Extract the [X, Y] coordinate from the center of the cell holding the provided text.  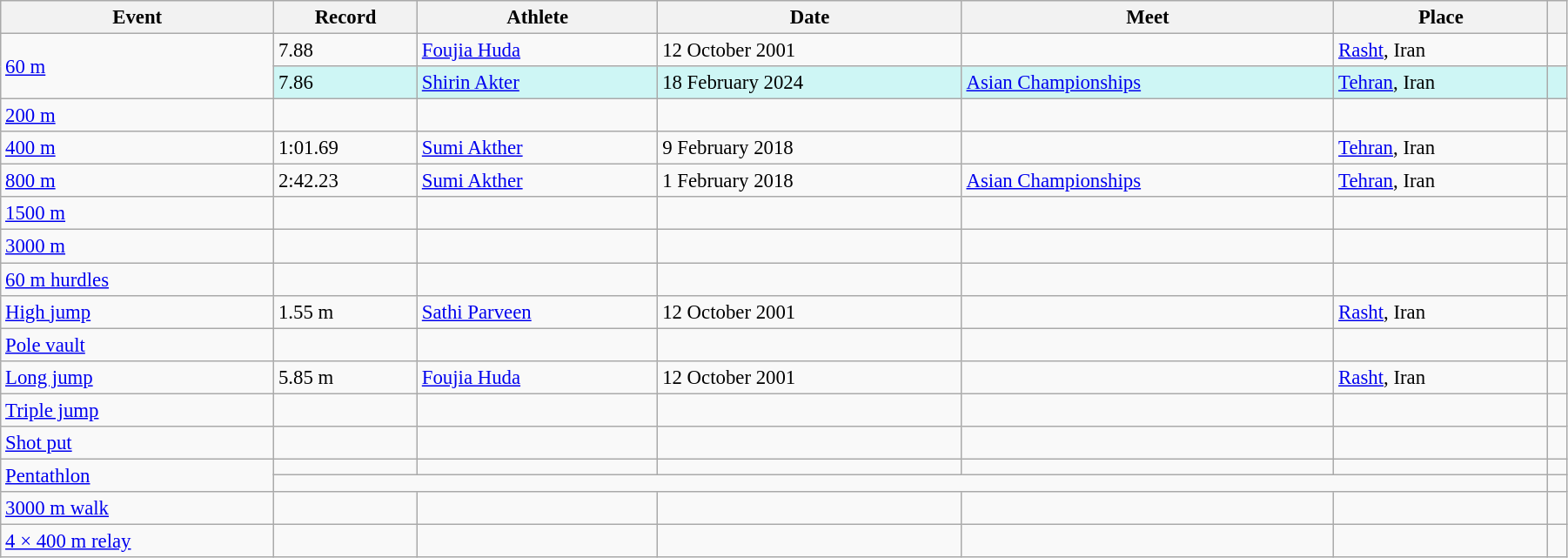
1:01.69 [346, 148]
Event [137, 17]
7.86 [346, 83]
1.55 m [346, 312]
Shot put [137, 443]
400 m [137, 148]
1500 m [137, 213]
9 February 2018 [809, 148]
3000 m walk [137, 508]
60 m [137, 66]
Pole vault [137, 345]
4 × 400 m relay [137, 541]
3000 m [137, 246]
5.85 m [346, 377]
200 m [137, 116]
Meet [1148, 17]
High jump [137, 312]
Sathi Parveen [538, 312]
18 February 2024 [809, 83]
2:42.23 [346, 181]
Shirin Akter [538, 83]
Pentathlon [137, 475]
Long jump [137, 377]
Athlete [538, 17]
Triple jump [137, 410]
1 February 2018 [809, 181]
Record [346, 17]
Place [1441, 17]
Date [809, 17]
60 m hurdles [137, 279]
7.88 [346, 50]
800 m [137, 181]
